Return the [X, Y] coordinate for the center point of the cell that contains the specified text.  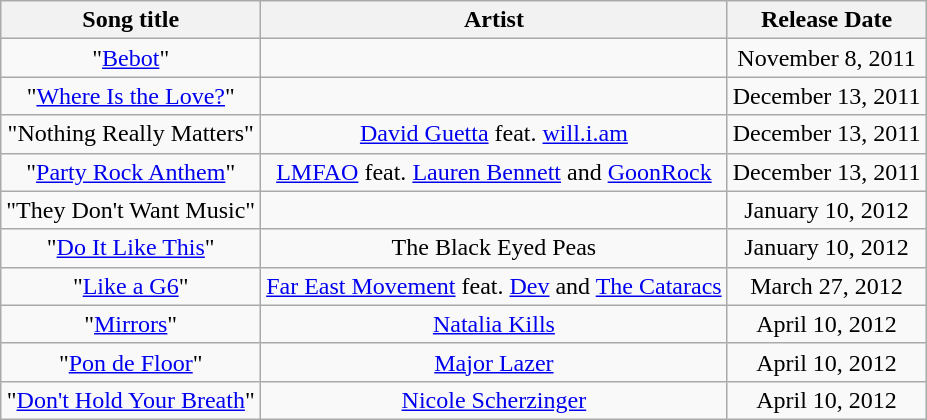
November 8, 2011 [826, 58]
The Black Eyed Peas [494, 248]
Major Lazer [494, 362]
Nicole Scherzinger [494, 400]
"Where Is the Love?" [131, 96]
Far East Movement feat. Dev and The Cataracs [494, 286]
"Party Rock Anthem" [131, 172]
"Pon de Floor" [131, 362]
"Nothing Really Matters" [131, 134]
"Mirrors" [131, 324]
Natalia Kills [494, 324]
"Do It Like This" [131, 248]
Release Date [826, 20]
Artist [494, 20]
David Guetta feat. will.i.am [494, 134]
March 27, 2012 [826, 286]
"Don't Hold Your Breath" [131, 400]
"Like a G6" [131, 286]
"They Don't Want Music" [131, 210]
"Bebot" [131, 58]
LMFAO feat. Lauren Bennett and GoonRock [494, 172]
Song title [131, 20]
